Extract the (x, y) coordinate from the center of the cell holding the provided text.  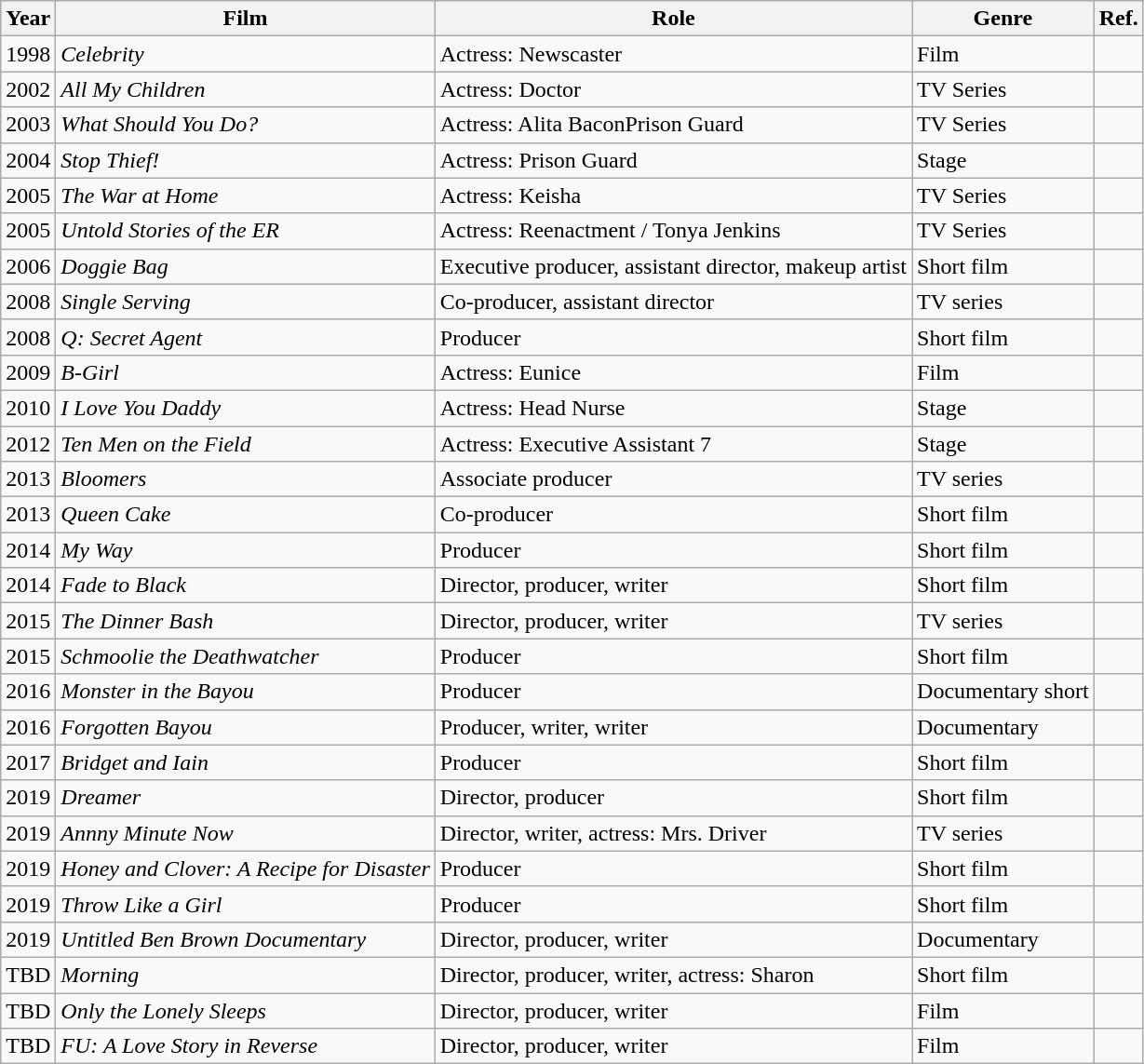
Honey and Clover: A Recipe for Disaster (246, 869)
Director, producer (673, 798)
B-Girl (246, 372)
Untitled Ben Brown Documentary (246, 939)
2009 (28, 372)
Monster in the Bayou (246, 692)
Doggie Bag (246, 266)
Ref. (1119, 19)
2017 (28, 762)
Bridget and Iain (246, 762)
Actress: Keisha (673, 195)
Untold Stories of the ER (246, 231)
Director, producer, writer, actress: Sharon (673, 975)
Dreamer (246, 798)
2006 (28, 266)
Morning (246, 975)
Actress: Eunice (673, 372)
Actress: Prison Guard (673, 160)
Actress: Doctor (673, 89)
2012 (28, 444)
Queen Cake (246, 515)
Bloomers (246, 479)
My Way (246, 550)
1998 (28, 54)
Annny Minute Now (246, 833)
Co-producer, assistant director (673, 302)
The War at Home (246, 195)
2010 (28, 408)
The Dinner Bash (246, 621)
What Should You Do? (246, 125)
Single Serving (246, 302)
Year (28, 19)
Schmoolie the Deathwatcher (246, 656)
2003 (28, 125)
Actress: Head Nurse (673, 408)
Documentary short (1003, 692)
Actress: Alita BaconPrison Guard (673, 125)
Stop Thief! (246, 160)
Ten Men on the Field (246, 444)
Executive producer, assistant director, makeup artist (673, 266)
All My Children (246, 89)
Only the Lonely Sleeps (246, 1010)
Role (673, 19)
Q: Secret Agent (246, 337)
Celebrity (246, 54)
Throw Like a Girl (246, 904)
2004 (28, 160)
Actress: Newscaster (673, 54)
2002 (28, 89)
Forgotten Bayou (246, 727)
Genre (1003, 19)
Fade to Black (246, 586)
Director, writer, actress: Mrs. Driver (673, 833)
Actress: Reenactment / Tonya Jenkins (673, 231)
I Love You Daddy (246, 408)
Co-producer (673, 515)
Associate producer (673, 479)
FU: A Love Story in Reverse (246, 1046)
Producer, writer, writer (673, 727)
Actress: Executive Assistant 7 (673, 444)
